Detect which cell encompasses the target text, then output its [x, y] center coordinate. 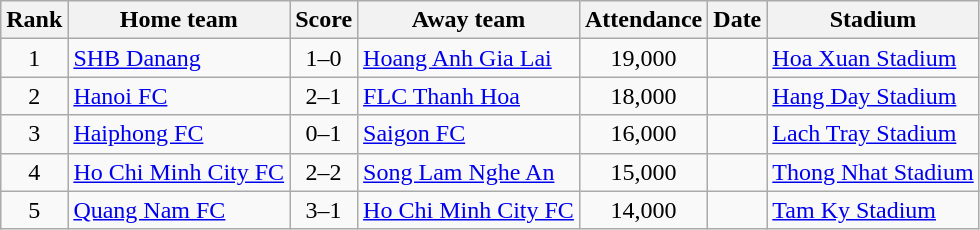
Hoang Anh Gia Lai [469, 58]
Score [324, 20]
Hang Day Stadium [873, 96]
Quang Nam FC [179, 210]
19,000 [643, 58]
2–1 [324, 96]
0–1 [324, 134]
Stadium [873, 20]
1 [34, 58]
4 [34, 172]
Lach Tray Stadium [873, 134]
Song Lam Nghe An [469, 172]
FLC Thanh Hoa [469, 96]
Tam Ky Stadium [873, 210]
5 [34, 210]
18,000 [643, 96]
Hanoi FC [179, 96]
14,000 [643, 210]
15,000 [643, 172]
2 [34, 96]
Away team [469, 20]
Rank [34, 20]
3 [34, 134]
1–0 [324, 58]
Thong Nhat Stadium [873, 172]
Attendance [643, 20]
Home team [179, 20]
SHB Danang [179, 58]
Date [738, 20]
Haiphong FC [179, 134]
3–1 [324, 210]
16,000 [643, 134]
2–2 [324, 172]
Hoa Xuan Stadium [873, 58]
Saigon FC [469, 134]
